Search for the cell housing the specified text and yield its [X, Y] center coordinate. 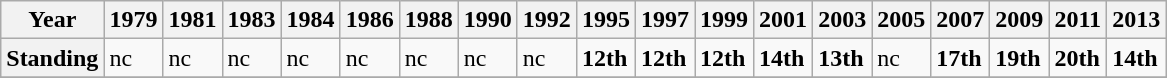
1979 [134, 20]
1986 [370, 20]
2001 [784, 20]
1997 [664, 20]
1995 [606, 20]
2011 [1078, 20]
2009 [1020, 20]
20th [1078, 58]
1983 [252, 20]
13th [842, 58]
Standing [52, 58]
1990 [488, 20]
2007 [960, 20]
2003 [842, 20]
1992 [546, 20]
1988 [428, 20]
2005 [902, 20]
1984 [310, 20]
Year [52, 20]
2013 [1136, 20]
1981 [192, 20]
19th [1020, 58]
1999 [724, 20]
17th [960, 58]
